Find where the given text appears and provide that cell's center as (x, y) coordinate. 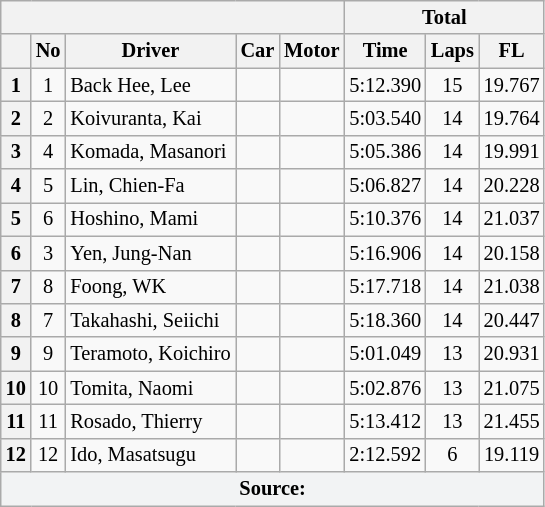
Source: (273, 489)
Total (444, 17)
Koivuranta, Kai (150, 118)
5:17.718 (385, 287)
Teramoto, Koichiro (150, 354)
21.038 (512, 287)
Back Hee, Lee (150, 85)
Laps (452, 51)
5:18.360 (385, 320)
Takahashi, Seiichi (150, 320)
20.931 (512, 354)
Rosado, Thierry (150, 421)
19.119 (512, 455)
15 (452, 85)
19.991 (512, 152)
No (48, 51)
Time (385, 51)
FL (512, 51)
21.455 (512, 421)
Yen, Jung-Nan (150, 253)
5:03.540 (385, 118)
19.764 (512, 118)
5:13.412 (385, 421)
5:10.376 (385, 219)
2:12.592 (385, 455)
Foong, WK (150, 287)
Hoshino, Mami (150, 219)
Driver (150, 51)
21.075 (512, 388)
Lin, Chien-Fa (150, 186)
5:05.386 (385, 152)
5:02.876 (385, 388)
20.447 (512, 320)
21.037 (512, 219)
Motor (312, 51)
20.158 (512, 253)
Ido, Masatsugu (150, 455)
Car (258, 51)
5:01.049 (385, 354)
20.228 (512, 186)
5:06.827 (385, 186)
Komada, Masanori (150, 152)
5:16.906 (385, 253)
5:12.390 (385, 85)
19.767 (512, 85)
Tomita, Naomi (150, 388)
